Find where the given text appears and provide that cell's center as (x, y) coordinate. 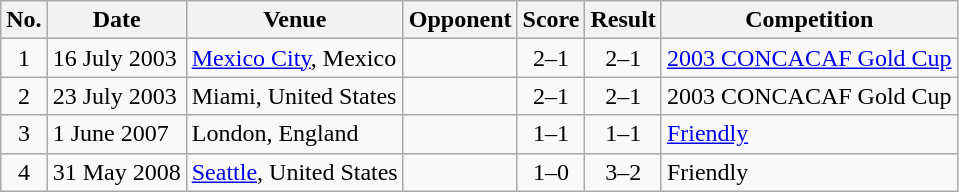
31 May 2008 (116, 172)
1 June 2007 (116, 134)
4 (24, 172)
Date (116, 20)
No. (24, 20)
Score (551, 20)
16 July 2003 (116, 58)
Competition (809, 20)
1 (24, 58)
Mexico City, Mexico (294, 58)
1–0 (551, 172)
3 (24, 134)
Venue (294, 20)
Result (623, 20)
23 July 2003 (116, 96)
London, England (294, 134)
3–2 (623, 172)
2 (24, 96)
Miami, United States (294, 96)
Opponent (460, 20)
Seattle, United States (294, 172)
